Scan for the cell matching the given text and deliver its [X, Y] coordinate at center. 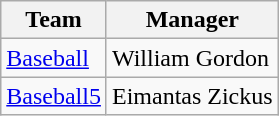
Team [54, 20]
Eimantas Zickus [192, 96]
Manager [192, 20]
William Gordon [192, 58]
Baseball [54, 58]
Baseball5 [54, 96]
